Output the (X, Y) coordinate of the center of the cell containing the given text.  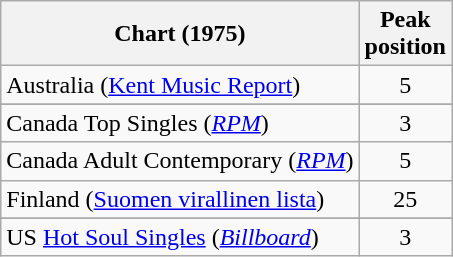
Peakposition (405, 34)
25 (405, 199)
Chart (1975) (180, 34)
Canada Adult Contemporary (RPM) (180, 161)
Canada Top Singles (RPM) (180, 123)
Finland (Suomen virallinen lista) (180, 199)
Australia (Kent Music Report) (180, 85)
US Hot Soul Singles (Billboard) (180, 237)
